Locate the cell with the specified text and output its [X, Y] center coordinate. 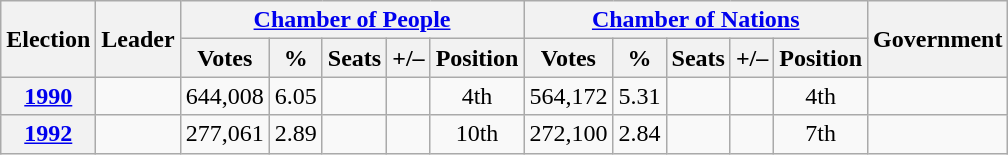
Chamber of Nations [696, 20]
Government [938, 39]
Chamber of People [352, 20]
564,172 [568, 96]
10th [477, 134]
277,061 [224, 134]
5.31 [640, 96]
7th [821, 134]
1992 [48, 134]
1990 [48, 96]
644,008 [224, 96]
2.84 [640, 134]
Election [48, 39]
272,100 [568, 134]
2.89 [296, 134]
Leader [138, 39]
6.05 [296, 96]
